Pinpoint the cell where the given text exists, returning its [x, y] midpoint coordinate. 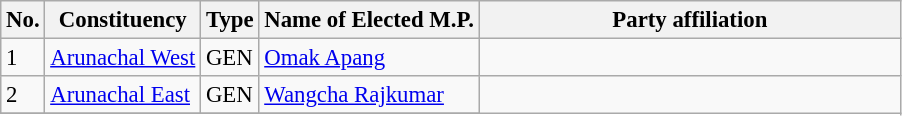
Wangcha Rajkumar [369, 95]
Constituency [123, 20]
Omak Apang [369, 58]
1 [23, 58]
No. [23, 20]
Name of Elected M.P. [369, 20]
Type [230, 20]
2 [23, 95]
Arunachal West [123, 58]
Arunachal East [123, 95]
Party affiliation [690, 20]
